Search for the cell housing the specified text and yield its (X, Y) center coordinate. 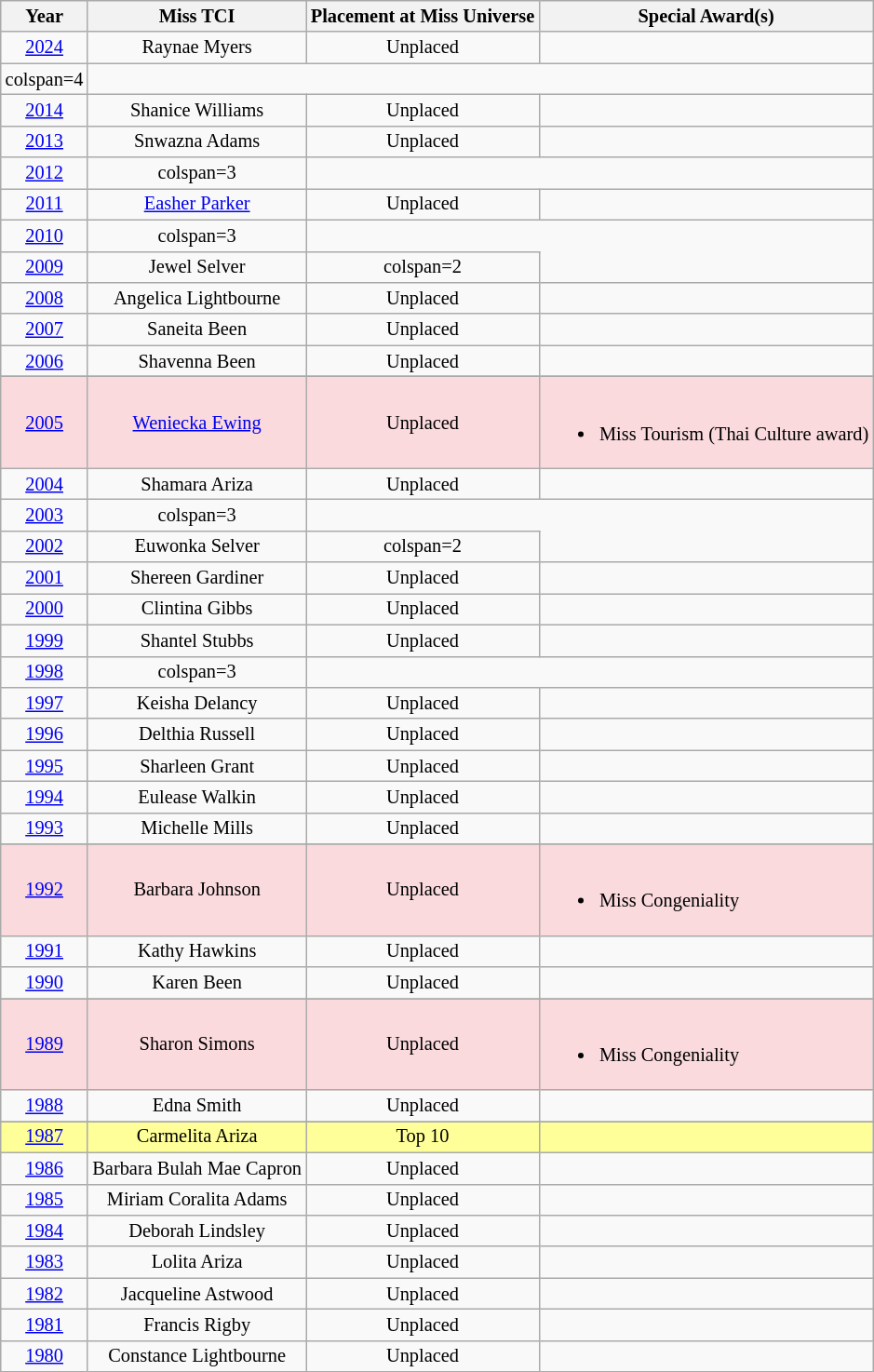
2010 (45, 235)
Easher Parker (196, 204)
1980 (45, 1356)
1994 (45, 797)
1990 (45, 983)
Sharon Simons (196, 1043)
Euwonka Selver (196, 546)
Clintina Gibbs (196, 609)
1999 (45, 640)
Barbara Johnson (196, 890)
Shanice Williams (196, 110)
2004 (45, 484)
2002 (45, 546)
Keisha Delancy (196, 703)
Francis Rigby (196, 1325)
Miss Tourism (Thai Culture award) (706, 422)
1986 (45, 1168)
2008 (45, 298)
2014 (45, 110)
1984 (45, 1231)
Placement at Miss Universe (423, 16)
Raynae Myers (196, 47)
Deborah Lindsley (196, 1231)
Special Award(s) (706, 16)
Edna Smith (196, 1106)
1982 (45, 1294)
Eulease Walkin (196, 797)
2009 (45, 267)
Year (45, 16)
1998 (45, 672)
2024 (45, 47)
1991 (45, 951)
Angelica Lightbourne (196, 298)
1996 (45, 734)
Barbara Bulah Mae Capron (196, 1168)
Jacqueline Astwood (196, 1294)
Miriam Coralita Adams (196, 1200)
1989 (45, 1043)
2003 (45, 515)
Karen Been (196, 983)
Shereen Gardiner (196, 578)
2012 (45, 173)
Weniecka Ewing (196, 422)
1993 (45, 828)
1995 (45, 766)
Snwazna Adams (196, 141)
Jewel Selver (196, 267)
Shantel Stubbs (196, 640)
2005 (45, 422)
Lolita Ariza (196, 1262)
2001 (45, 578)
2013 (45, 141)
Sharleen Grant (196, 766)
colspan=4 (45, 79)
1988 (45, 1106)
2006 (45, 361)
2007 (45, 330)
1983 (45, 1262)
1985 (45, 1200)
Shavenna Been (196, 361)
Constance Lightbourne (196, 1356)
1997 (45, 703)
Michelle Mills (196, 828)
1981 (45, 1325)
1992 (45, 890)
1987 (45, 1137)
Shamara Ariza (196, 484)
Saneita Been (196, 330)
Kathy Hawkins (196, 951)
2000 (45, 609)
Delthia Russell (196, 734)
Carmelita Ariza (196, 1137)
2011 (45, 204)
Miss TCI (196, 16)
Top 10 (423, 1137)
